Pinpoint the cell where the given text exists, returning its [X, Y] midpoint coordinate. 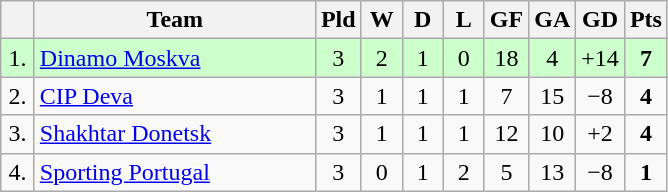
3. [18, 134]
1. [18, 58]
GA [552, 20]
13 [552, 172]
GD [600, 20]
L [464, 20]
Shakhtar Donetsk [174, 134]
10 [552, 134]
15 [552, 96]
Dinamo Moskva [174, 58]
CIP Deva [174, 96]
GF [506, 20]
+2 [600, 134]
18 [506, 58]
12 [506, 134]
D [422, 20]
4. [18, 172]
5 [506, 172]
Pts [646, 20]
+14 [600, 58]
Sporting Portugal [174, 172]
2. [18, 96]
Team [174, 20]
W [382, 20]
Pld [338, 20]
